For the text-containing cell, return its midpoint in [x, y] coordinate format. 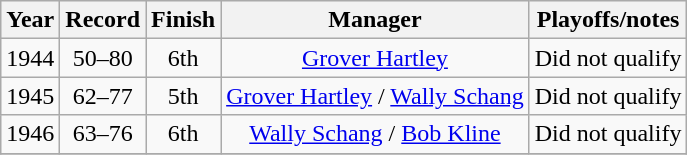
Wally Schang / Bob Kline [376, 134]
1944 [30, 58]
1946 [30, 134]
Finish [184, 20]
Grover Hartley / Wally Schang [376, 96]
Playoffs/notes [608, 20]
5th [184, 96]
Grover Hartley [376, 58]
62–77 [103, 96]
Record [103, 20]
63–76 [103, 134]
Year [30, 20]
Manager [376, 20]
50–80 [103, 58]
1945 [30, 96]
